From the cell containing the given text, extract its center point as [X, Y] coordinate. 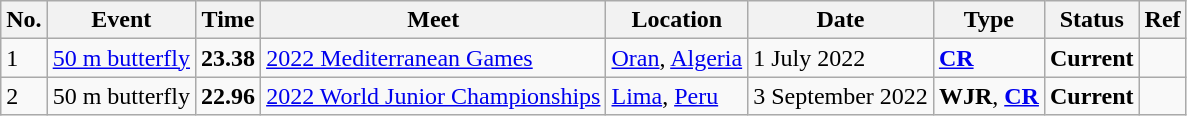
Status [1092, 20]
Ref [1162, 20]
Time [228, 20]
Meet [434, 20]
2022 Mediterranean Games [434, 58]
2022 World Junior Championships [434, 96]
23.38 [228, 58]
1 July 2022 [841, 58]
Lima, Peru [677, 96]
Date [841, 20]
CR [988, 58]
WJR, CR [988, 96]
2 [24, 96]
Oran, Algeria [677, 58]
Type [988, 20]
1 [24, 58]
3 September 2022 [841, 96]
22.96 [228, 96]
Event [121, 20]
No. [24, 20]
Location [677, 20]
